Capture the cell that displays the provided text and extract its (x, y) central coordinate. 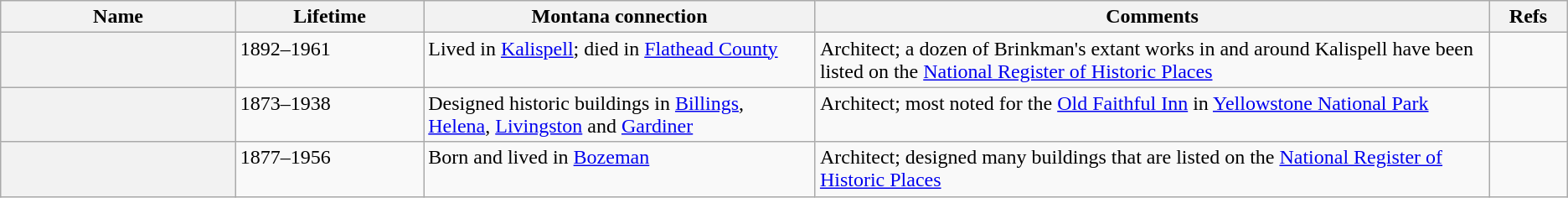
Comments (1152, 17)
1877–1956 (329, 169)
1892–1961 (329, 60)
Refs (1529, 17)
Name (119, 17)
Designed historic buildings in Billings, Helena, Livingston and Gardiner (620, 114)
Architect; most noted for the Old Faithful Inn in Yellowstone National Park (1152, 114)
1873–1938 (329, 114)
Born and lived in Bozeman (620, 169)
Architect; designed many buildings that are listed on the National Register of Historic Places (1152, 169)
Architect; a dozen of Brinkman's extant works in and around Kalispell have been listed on the National Register of Historic Places (1152, 60)
Lifetime (329, 17)
Lived in Kalispell; died in Flathead County (620, 60)
Montana connection (620, 17)
